Find where the given text appears and provide that cell's center as (x, y) coordinate. 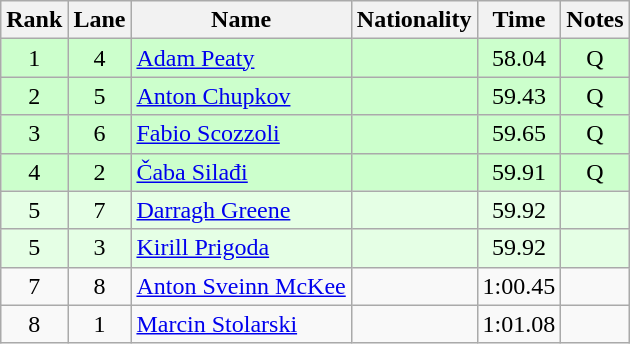
Kirill Prigoda (241, 248)
Adam Peaty (241, 58)
Marcin Stolarski (241, 324)
59.65 (519, 134)
Name (241, 20)
Čaba Silađi (241, 172)
Time (519, 20)
6 (100, 134)
59.91 (519, 172)
Rank (34, 20)
Lane (100, 20)
Anton Chupkov (241, 96)
Notes (595, 20)
Darragh Greene (241, 210)
Nationality (414, 20)
59.43 (519, 96)
58.04 (519, 58)
Anton Sveinn McKee (241, 286)
1:01.08 (519, 324)
1:00.45 (519, 286)
Fabio Scozzoli (241, 134)
